Capture the cell that displays the provided text and extract its [x, y] central coordinate. 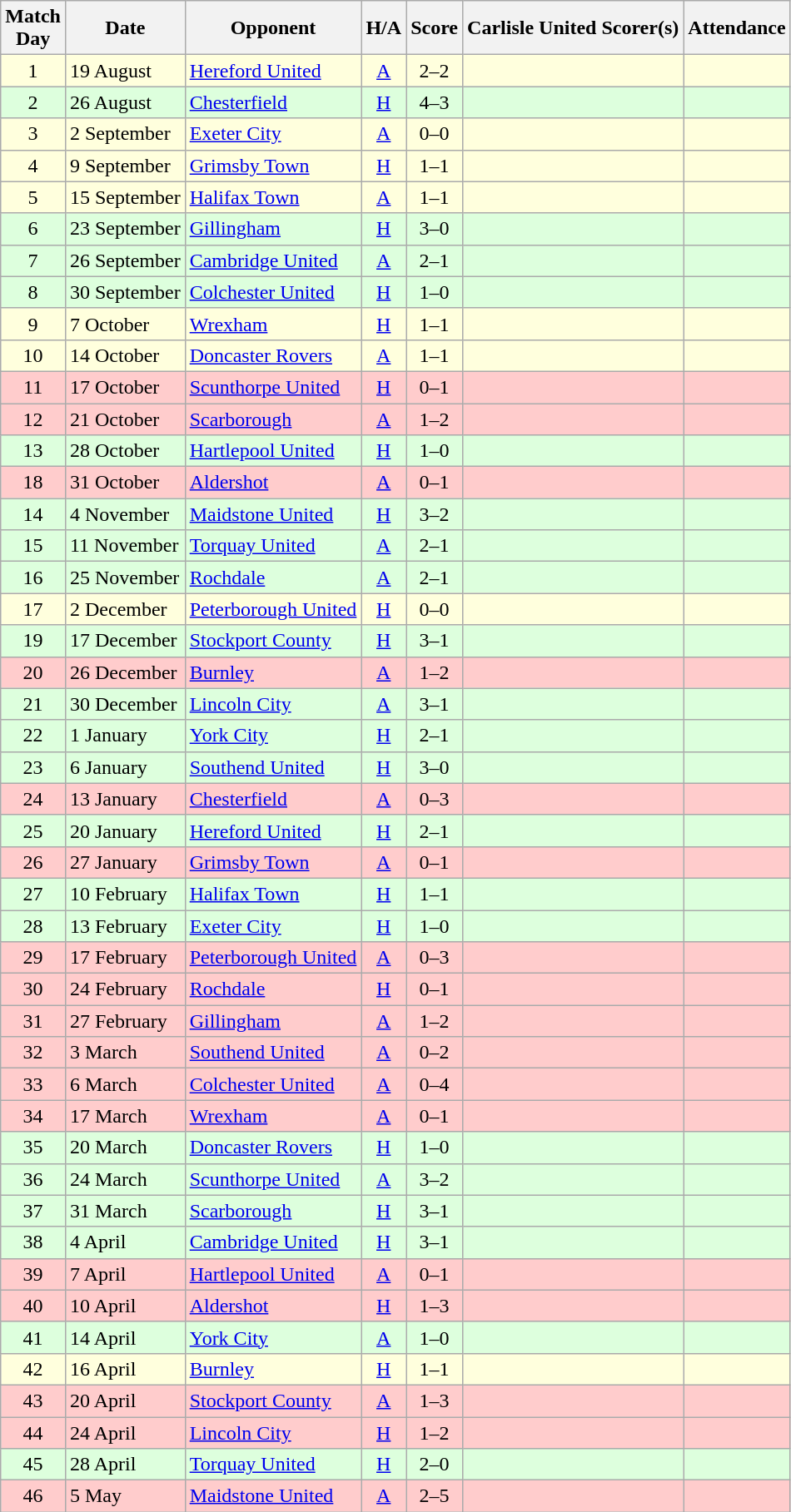
43 [33, 1400]
27 January [125, 862]
24 March [125, 1179]
9 [33, 324]
13 January [125, 799]
28 October [125, 451]
13 February [125, 926]
28 [33, 926]
20 March [125, 1148]
19 August [125, 71]
17 [33, 609]
17 March [125, 1116]
31 October [125, 483]
1 January [125, 736]
41 [33, 1337]
2–2 [435, 71]
19 [33, 641]
10 April [125, 1306]
11 November [125, 546]
21 October [125, 419]
34 [33, 1116]
12 [33, 419]
0–2 [435, 1053]
2–0 [435, 1465]
13 [33, 451]
20 January [125, 830]
15 [33, 546]
1 [33, 71]
3 [33, 134]
4–3 [435, 102]
26 December [125, 672]
4 November [125, 514]
16 April [125, 1369]
38 [33, 1242]
10 [33, 355]
24 [33, 799]
25 [33, 830]
2 [33, 102]
Carlisle United Scorer(s) [573, 28]
Attendance [737, 28]
Match Day [33, 28]
9 September [125, 166]
17 December [125, 641]
6 [33, 229]
44 [33, 1432]
35 [33, 1148]
14 April [125, 1337]
20 April [125, 1400]
36 [33, 1179]
26 September [125, 260]
10 February [125, 894]
5 May [125, 1496]
31 [33, 1021]
Score [435, 28]
0–4 [435, 1084]
26 August [125, 102]
39 [33, 1274]
16 [33, 578]
27 [33, 894]
15 September [125, 197]
3 March [125, 1053]
6 March [125, 1084]
30 December [125, 704]
31 March [125, 1211]
14 October [125, 355]
2 December [125, 609]
17 February [125, 958]
17 October [125, 387]
7 October [125, 324]
33 [33, 1084]
7 April [125, 1274]
2–5 [435, 1496]
H/A [384, 28]
7 [33, 260]
28 April [125, 1465]
30 September [125, 292]
24 April [125, 1432]
25 November [125, 578]
42 [33, 1369]
46 [33, 1496]
18 [33, 483]
29 [33, 958]
24 February [125, 989]
6 January [125, 767]
26 [33, 862]
21 [33, 704]
4 April [125, 1242]
23 [33, 767]
40 [33, 1306]
11 [33, 387]
Opponent [273, 28]
37 [33, 1211]
32 [33, 1053]
27 February [125, 1021]
23 September [125, 229]
2 September [125, 134]
4 [33, 166]
8 [33, 292]
30 [33, 989]
20 [33, 672]
14 [33, 514]
Date [125, 28]
22 [33, 736]
5 [33, 197]
45 [33, 1465]
